Search for the cell housing the specified text and yield its [x, y] center coordinate. 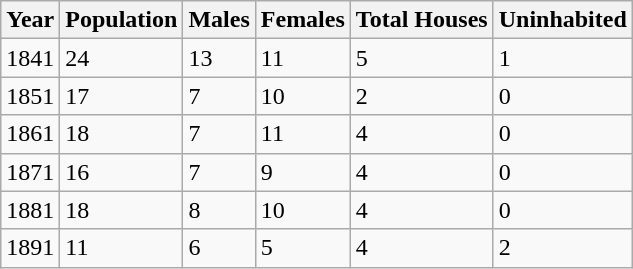
9 [302, 172]
1841 [30, 58]
1 [562, 58]
Females [302, 20]
8 [219, 210]
13 [219, 58]
Total Houses [422, 20]
6 [219, 248]
1881 [30, 210]
Population [122, 20]
1871 [30, 172]
Year [30, 20]
16 [122, 172]
24 [122, 58]
1851 [30, 96]
1861 [30, 134]
Males [219, 20]
17 [122, 96]
Uninhabited [562, 20]
1891 [30, 248]
